Output the [X, Y] coordinate of the center of the cell containing the given text.  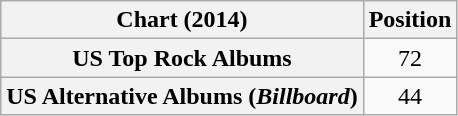
Chart (2014) [182, 20]
Position [410, 20]
72 [410, 58]
44 [410, 96]
US Alternative Albums (Billboard) [182, 96]
US Top Rock Albums [182, 58]
